Identify which cell holds the provided text, then report its (x, y) central coordinate. 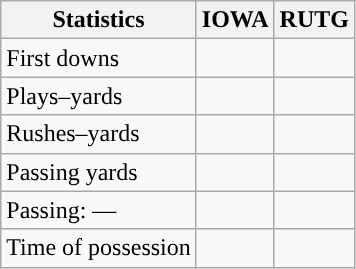
RUTG (314, 20)
Rushes–yards (99, 134)
First downs (99, 58)
Plays–yards (99, 96)
IOWA (235, 20)
Time of possession (99, 248)
Passing: –– (99, 210)
Passing yards (99, 172)
Statistics (99, 20)
